For the text-containing cell, return its midpoint in (X, Y) coordinate format. 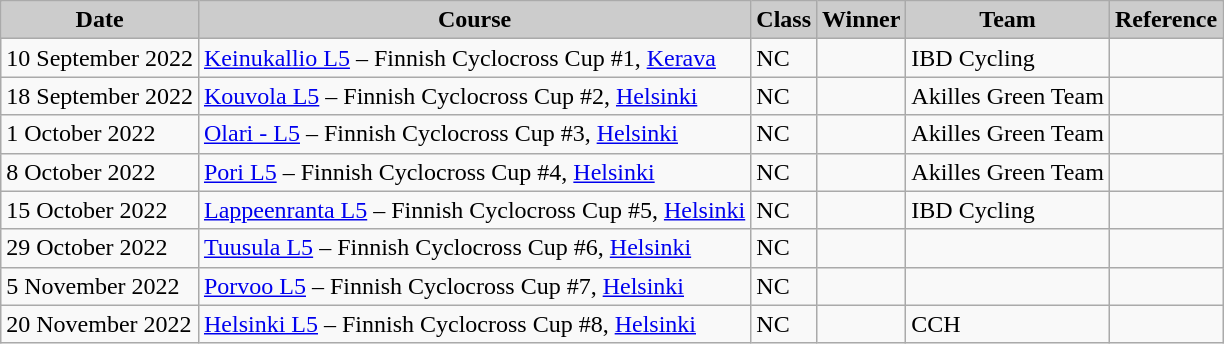
Winner (862, 20)
Date (100, 20)
10 September 2022 (100, 58)
Reference (1166, 20)
29 October 2022 (100, 248)
5 November 2022 (100, 286)
Kouvola L5 – Finnish Cyclocross Cup #2, Helsinki (474, 96)
18 September 2022 (100, 96)
Porvoo L5 – Finnish Cyclocross Cup #7, Helsinki (474, 286)
Pori L5 – Finnish Cyclocross Cup #4, Helsinki (474, 172)
Lappeenranta L5 – Finnish Cyclocross Cup #5, Helsinki (474, 210)
Keinukallio L5 – Finnish Cyclocross Cup #1, Kerava (474, 58)
Helsinki L5 – Finnish Cyclocross Cup #8, Helsinki (474, 324)
8 October 2022 (100, 172)
Tuusula L5 – Finnish Cyclocross Cup #6, Helsinki (474, 248)
20 November 2022 (100, 324)
Class (784, 20)
1 October 2022 (100, 134)
Team (1008, 20)
CCH (1008, 324)
15 October 2022 (100, 210)
Olari - L5 – Finnish Cyclocross Cup #3, Helsinki (474, 134)
Course (474, 20)
